For the text-containing cell, return its midpoint in (X, Y) coordinate format. 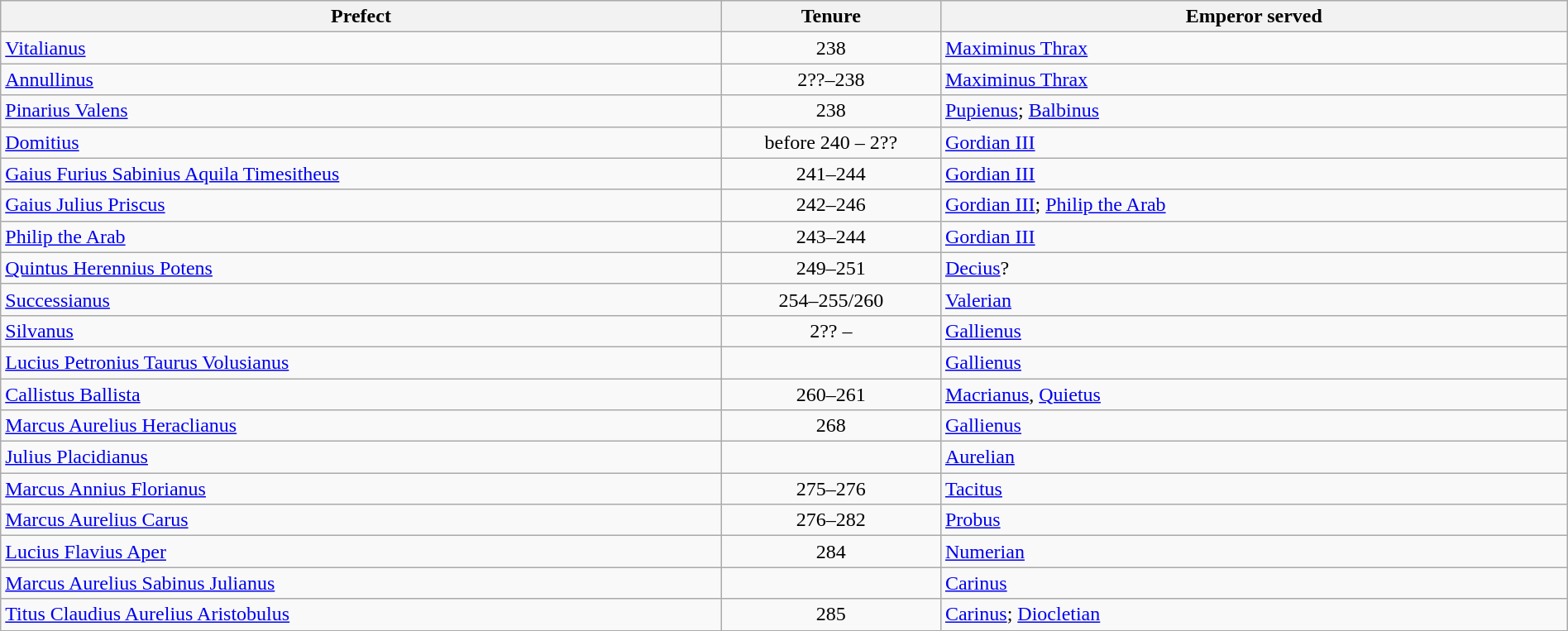
Prefect (361, 17)
268 (830, 426)
Lucius Petronius Taurus Volusianus (361, 362)
before 240 – 2?? (830, 142)
Lucius Flavius Aper (361, 552)
Callistus Ballista (361, 394)
Philip the Arab (361, 237)
Macrianus, Quietus (1254, 394)
Aurelian (1254, 457)
249–251 (830, 268)
Gaius Furius Sabinius Aquila Timesitheus (361, 174)
Vitalianus (361, 48)
Marcus Annius Florianus (361, 489)
Numerian (1254, 552)
Probus (1254, 520)
Annullinus (361, 79)
2?? – (830, 331)
Domitius (361, 142)
Valerian (1254, 299)
Emperor served (1254, 17)
Carinus (1254, 583)
243–244 (830, 237)
276–282 (830, 520)
275–276 (830, 489)
285 (830, 614)
Marcus Aurelius Heraclianus (361, 426)
Marcus Aurelius Carus (361, 520)
260–261 (830, 394)
284 (830, 552)
Pupienus; Balbinus (1254, 111)
Titus Claudius Aurelius Aristobulus (361, 614)
241–244 (830, 174)
254–255/260 (830, 299)
Tacitus (1254, 489)
Tenure (830, 17)
Quintus Herennius Potens (361, 268)
242–246 (830, 205)
Carinus; Diocletian (1254, 614)
Marcus Aurelius Sabinus Julianus (361, 583)
Julius Placidianus (361, 457)
Silvanus (361, 331)
Successianus (361, 299)
Gaius Julius Priscus (361, 205)
Decius? (1254, 268)
Pinarius Valens (361, 111)
Gordian III; Philip the Arab (1254, 205)
2??–238 (830, 79)
